Detect which cell encompasses the target text, then output its [x, y] center coordinate. 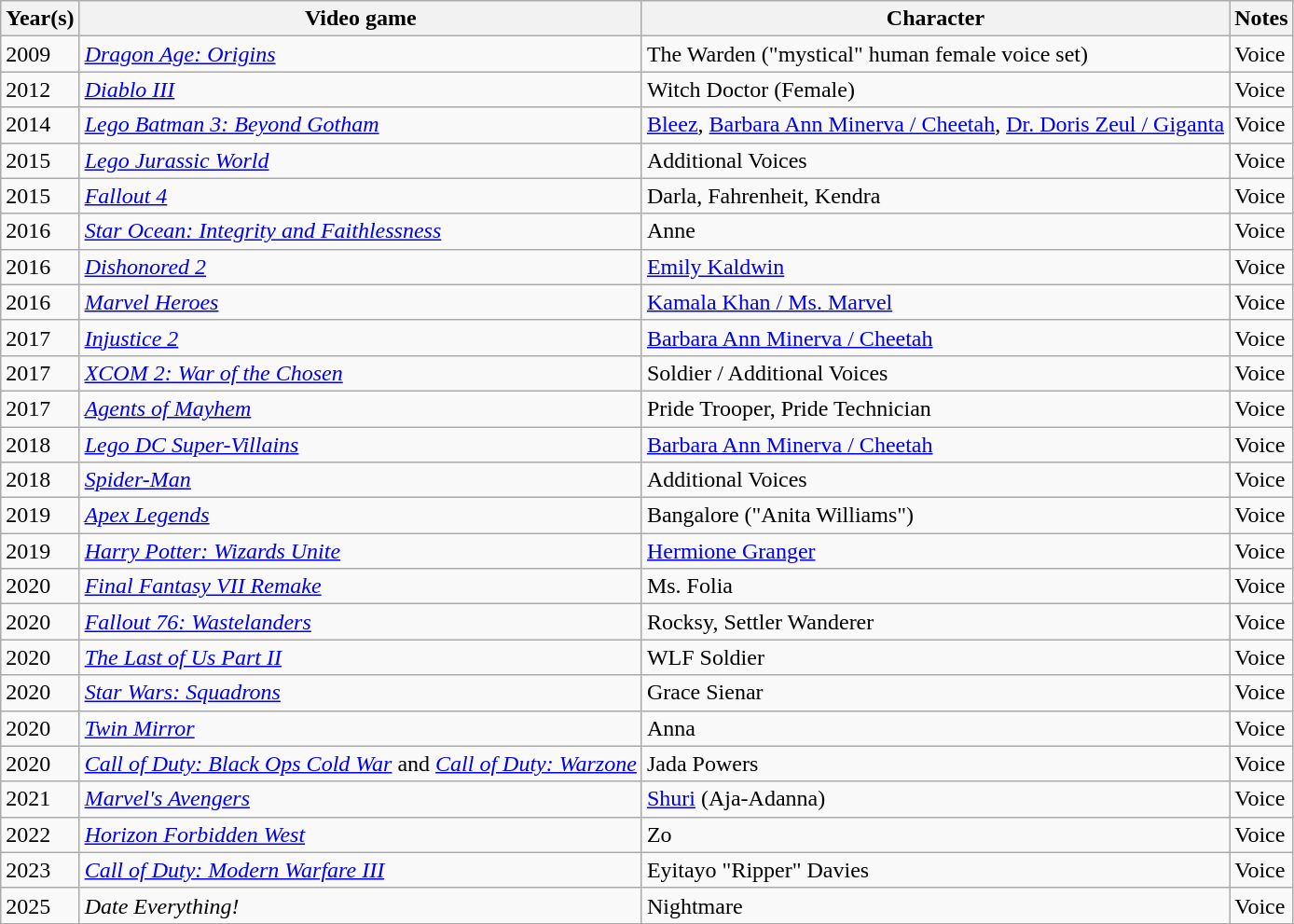
Marvel Heroes [360, 302]
Dragon Age: Origins [360, 54]
Harry Potter: Wizards Unite [360, 551]
Fallout 4 [360, 196]
Notes [1261, 19]
Nightmare [935, 905]
Witch Doctor (Female) [935, 90]
The Warden ("mystical" human female voice set) [935, 54]
Character [935, 19]
2014 [40, 125]
Dishonored 2 [360, 267]
Spider-Man [360, 480]
Fallout 76: Wastelanders [360, 622]
Date Everything! [360, 905]
Final Fantasy VII Remake [360, 586]
Hermione Granger [935, 551]
Rocksy, Settler Wanderer [935, 622]
Zo [935, 834]
Marvel's Avengers [360, 799]
Star Wars: Squadrons [360, 693]
XCOM 2: War of the Chosen [360, 373]
Horizon Forbidden West [360, 834]
Pride Trooper, Pride Technician [935, 408]
Twin Mirror [360, 728]
Lego Jurassic World [360, 160]
Bleez, Barbara Ann Minerva / Cheetah, Dr. Doris Zeul / Giganta [935, 125]
Darla, Fahrenheit, Kendra [935, 196]
Star Ocean: Integrity and Faithlessness [360, 231]
Call of Duty: Black Ops Cold War and Call of Duty: Warzone [360, 764]
2025 [40, 905]
WLF Soldier [935, 657]
2022 [40, 834]
Shuri (Aja-Adanna) [935, 799]
Video game [360, 19]
Call of Duty: Modern Warfare III [360, 870]
Ms. Folia [935, 586]
The Last of Us Part II [360, 657]
Agents of Mayhem [360, 408]
Anna [935, 728]
Injustice 2 [360, 338]
2009 [40, 54]
2023 [40, 870]
2021 [40, 799]
Lego Batman 3: Beyond Gotham [360, 125]
Eyitayo "Ripper" Davies [935, 870]
Grace Sienar [935, 693]
Jada Powers [935, 764]
Apex Legends [360, 516]
Year(s) [40, 19]
Lego DC Super-Villains [360, 445]
Emily Kaldwin [935, 267]
Anne [935, 231]
Soldier / Additional Voices [935, 373]
Diablo III [360, 90]
Kamala Khan / Ms. Marvel [935, 302]
2012 [40, 90]
Bangalore ("Anita Williams") [935, 516]
